Output the (x, y) coordinate of the center of the cell containing the given text.  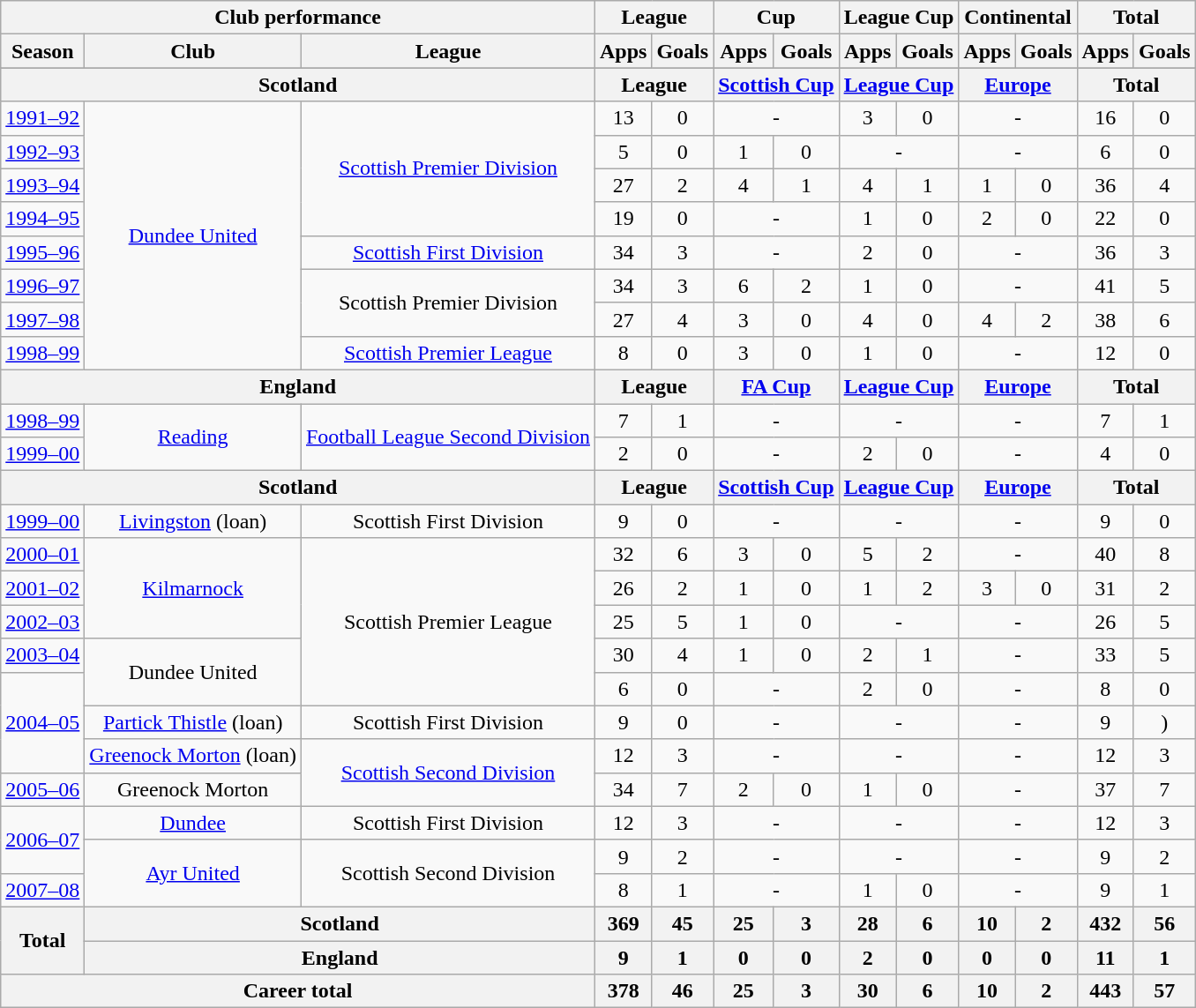
Football League Second Division (448, 437)
31 (1105, 588)
1991–92 (42, 118)
Kilmarnock (193, 588)
28 (868, 923)
Career total (298, 991)
369 (623, 923)
Reading (193, 437)
FA Cup (776, 386)
2001–02 (42, 588)
Livingston (loan) (193, 521)
2007–08 (42, 890)
Ayr United (193, 873)
1993–94 (42, 185)
Continental (1018, 18)
2003–04 (42, 655)
16 (1105, 118)
Club performance (298, 18)
2000–01 (42, 555)
432 (1105, 923)
443 (1105, 991)
Season (42, 51)
Cup (776, 18)
57 (1164, 991)
45 (683, 923)
2005–06 (42, 789)
1995–96 (42, 252)
11 (1105, 957)
13 (623, 118)
41 (1105, 286)
2004–05 (42, 722)
1997–98 (42, 319)
2006–07 (42, 840)
19 (623, 219)
33 (1105, 655)
Greenock Morton (loan) (193, 756)
Club (193, 51)
37 (1105, 789)
1992–93 (42, 152)
1994–95 (42, 219)
22 (1105, 219)
32 (623, 555)
Greenock Morton (193, 789)
1996–97 (42, 286)
) (1164, 722)
56 (1164, 923)
Dundee (193, 823)
378 (623, 991)
46 (683, 991)
40 (1105, 555)
38 (1105, 319)
2002–03 (42, 622)
Partick Thistle (loan) (193, 722)
